Output the [X, Y] coordinate of the center of the cell containing the given text.  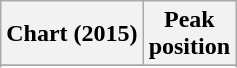
Chart (2015) [72, 34]
Peakposition [189, 34]
